Provide the [X, Y] coordinate of the cell's center where the given text is located.  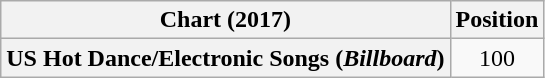
US Hot Dance/Electronic Songs (Billboard) [226, 58]
Position [497, 20]
100 [497, 58]
Chart (2017) [226, 20]
